Return the (X, Y) coordinate for the center point of the cell that contains the specified text.  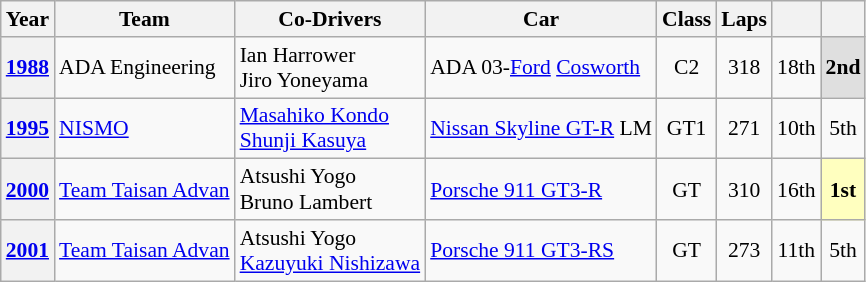
Class (686, 19)
ADA Engineering (144, 68)
273 (744, 250)
C2 (686, 68)
18th (796, 68)
ADA 03-Ford Cosworth (541, 68)
Porsche 911 GT3-RS (541, 250)
1995 (28, 128)
Nissan Skyline GT-R LM (541, 128)
Year (28, 19)
GT1 (686, 128)
NISMO (144, 128)
16th (796, 190)
Laps (744, 19)
2000 (28, 190)
310 (744, 190)
2nd (844, 68)
Ian Harrower Jiro Yoneyama (330, 68)
2001 (28, 250)
Masahiko Kondo Shunji Kasuya (330, 128)
11th (796, 250)
Team (144, 19)
Atsushi Yogo Kazuyuki Nishizawa (330, 250)
1988 (28, 68)
1st (844, 190)
10th (796, 128)
318 (744, 68)
Atsushi Yogo Bruno Lambert (330, 190)
Porsche 911 GT3-R (541, 190)
Co-Drivers (330, 19)
271 (744, 128)
Car (541, 19)
